Search for the cell housing the specified text and yield its [X, Y] center coordinate. 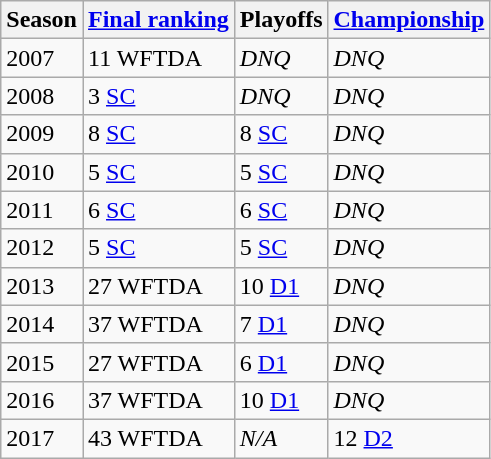
11 WFTDA [158, 58]
3 SC [158, 96]
2014 [42, 324]
Season [42, 20]
2015 [42, 362]
Final ranking [158, 20]
12 D2 [409, 438]
43 WFTDA [158, 438]
2009 [42, 134]
2017 [42, 438]
2016 [42, 400]
7 D1 [281, 324]
Championship [409, 20]
6 D1 [281, 362]
2007 [42, 58]
2011 [42, 210]
2013 [42, 286]
2008 [42, 96]
2010 [42, 172]
Playoffs [281, 20]
N/A [281, 438]
2012 [42, 248]
